Find where the given text appears and provide that cell's center as [x, y] coordinate. 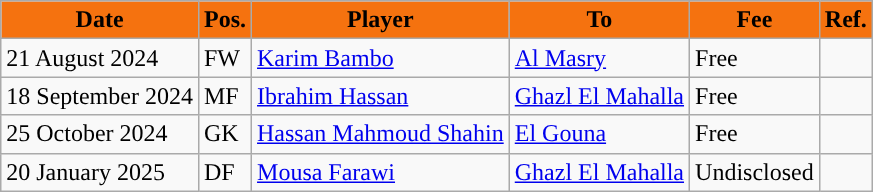
Karim Bambo [381, 58]
FW [224, 58]
Mousa Farawi [381, 172]
18 September 2024 [100, 96]
Date [100, 20]
Fee [755, 20]
20 January 2025 [100, 172]
25 October 2024 [100, 134]
Player [381, 20]
Pos. [224, 20]
Undisclosed [755, 172]
GK [224, 134]
Hassan Mahmoud Shahin [381, 134]
El Gouna [599, 134]
MF [224, 96]
Ibrahim Hassan [381, 96]
21 August 2024 [100, 58]
Al Masry [599, 58]
Ref. [846, 20]
DF [224, 172]
To [599, 20]
